Locate the cell with the specified text and output its [x, y] center coordinate. 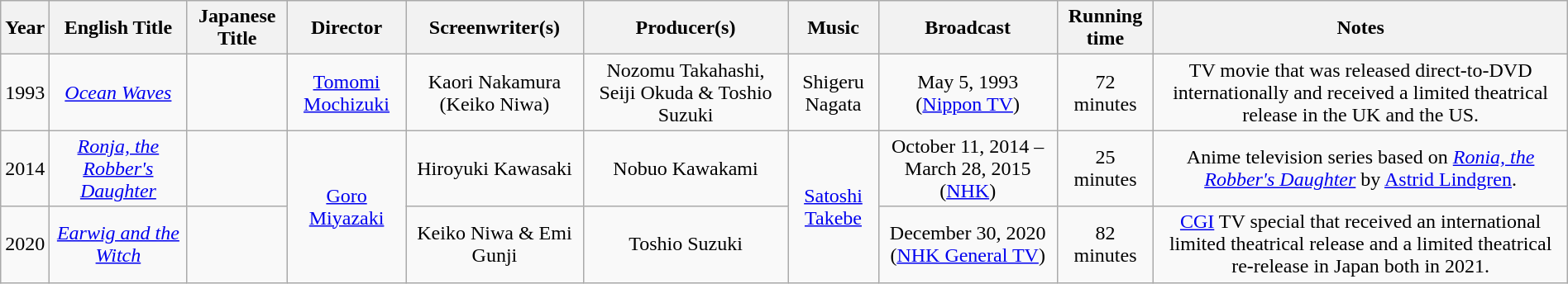
December 30, 2020 (NHK General TV) [968, 244]
Keiko Niwa & Emi Gunji [495, 244]
Director [347, 28]
Nobuo Kawakami [685, 168]
Nozomu Takahashi, Seiji Okuda & Toshio Suzuki [685, 92]
Running time [1105, 28]
Ronja, the Robber's Daughter [118, 168]
Japanese Title [237, 28]
Hiroyuki Kawasaki [495, 168]
Satoshi Takebe [834, 206]
Kaori Nakamura (Keiko Niwa) [495, 92]
82 minutes [1105, 244]
May 5, 1993 (Nippon TV) [968, 92]
Goro Miyazaki [347, 206]
TV movie that was released direct-to-DVD internationally and received a limited theatrical release in the UK and the US. [1360, 92]
Earwig and the Witch [118, 244]
Tomomi Mochizuki [347, 92]
Notes [1360, 28]
October 11, 2014 – March 28, 2015 (NHK) [968, 168]
Producer(s) [685, 28]
Toshio Suzuki [685, 244]
25 minutes [1105, 168]
2020 [25, 244]
2014 [25, 168]
Ocean Waves [118, 92]
Music [834, 28]
Year [25, 28]
Screenwriter(s) [495, 28]
Anime television series based on Ronia, the Robber's Daughter by Astrid Lindgren. [1360, 168]
CGI TV special that received an international limited theatrical release and a limited theatrical re-release in Japan both in 2021. [1360, 244]
English Title [118, 28]
1993 [25, 92]
Broadcast [968, 28]
Shigeru Nagata [834, 92]
72 minutes [1105, 92]
